Output the (X, Y) coordinate of the center of the cell containing the given text.  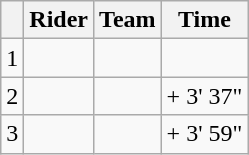
1 (12, 58)
Team (128, 20)
+ 3' 37" (204, 96)
Rider (59, 20)
Time (204, 20)
+ 3' 59" (204, 134)
3 (12, 134)
2 (12, 96)
